Find where the given text appears and provide that cell's center as (X, Y) coordinate. 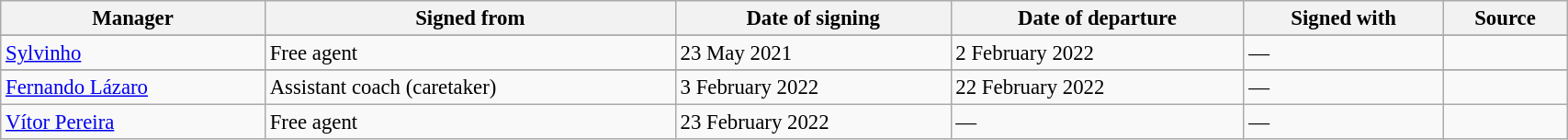
3 February 2022 (813, 87)
Sylvinho (133, 53)
Date of departure (1097, 18)
Fernando Lázaro (133, 87)
Signed from (470, 18)
Vítor Pereira (133, 122)
23 February 2022 (813, 122)
22 February 2022 (1097, 87)
Date of signing (813, 18)
Assistant coach (caretaker) (470, 87)
Manager (133, 18)
23 May 2021 (813, 53)
Source (1505, 18)
Signed with (1343, 18)
2 February 2022 (1097, 53)
